Provide the [X, Y] coordinate of the cell's center where the given text is located.  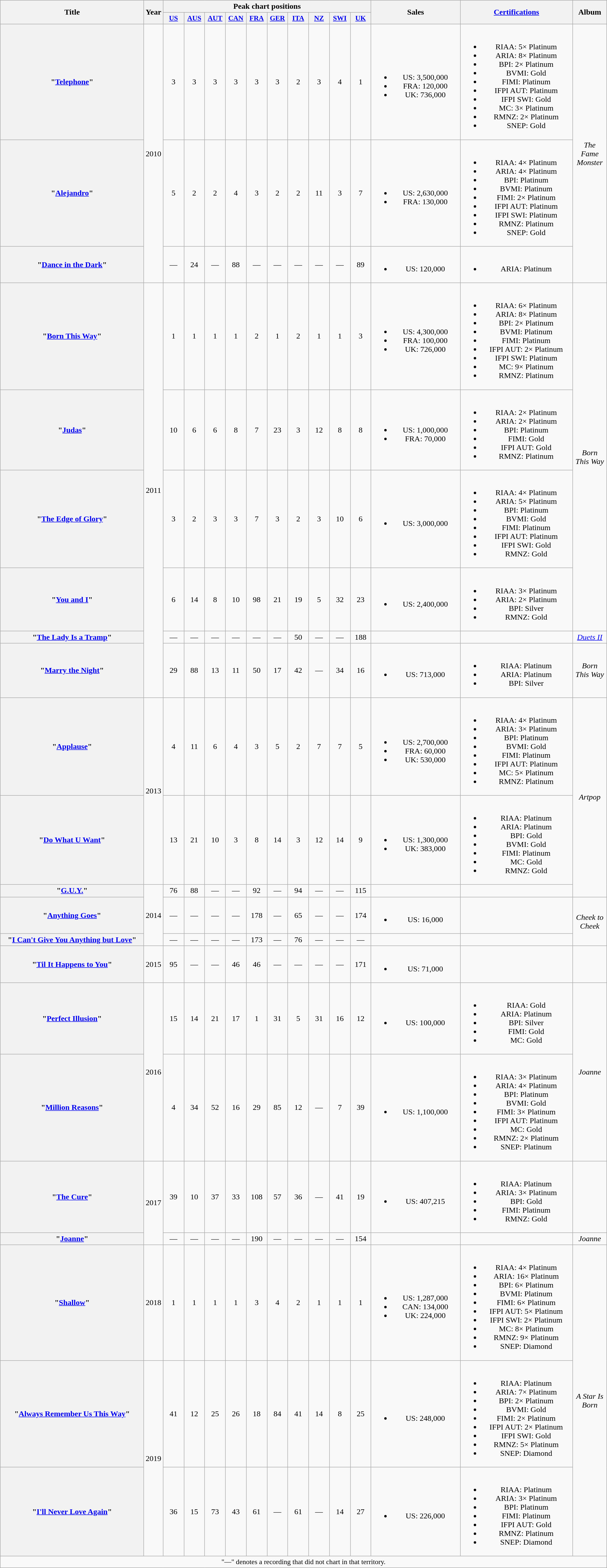
Year [154, 12]
US: 1,000,000FRA: 70,000 [416, 430]
US: 226,000 [416, 1512]
The Fame Monster [589, 153]
US: 4,300,000FRA: 100,000UK: 726,000 [416, 337]
AUS [194, 18]
173 [256, 940]
37 [215, 1196]
"Judas" [72, 430]
GER [278, 18]
RIAA: PlatinumARIA: 3× PlatinumBPI: GoldFIMI: PlatinumRMNZ: Gold [516, 1196]
9 [361, 840]
115 [361, 891]
84 [278, 1414]
SWI [340, 18]
"Applause" [72, 746]
RIAA: GoldARIA: PlatinumBPI: SilverFIMI: GoldMC: Gold [516, 1018]
Peak chart positions [267, 6]
US: 2,400,000 [416, 600]
RIAA: 4× PlatinumARIA: 3× PlatinumBPI: PlatinumBVMI: GoldFIMI: PlatinumIFPI AUT: PlatinumMC: 5× PlatinumRMNZ: Platinum [516, 746]
154 [361, 1239]
RIAA: 4× PlatinumARIA: 5× PlatinumBPI: PlatinumBVMI: GoldFIMI: PlatinumIFPI AUT: PlatinumIFPI SWI: GoldRMNZ: Gold [516, 519]
RIAA: 3× PlatinumARIA: 4× PlatinumBPI: PlatinumBVMI: GoldFIMI: 3× PlatinumIFPI AUT: PlatinumMC: GoldRMNZ: 2× PlatinumSNEP: Platinum [516, 1108]
2015 [154, 964]
73 [215, 1512]
US: 713,000 [416, 671]
65 [298, 915]
57 [278, 1196]
95 [173, 964]
"Alejandro" [72, 193]
US: 71,000 [416, 964]
"Do What U Want" [72, 840]
"—" denotes a recording that did not chart in that territory. [303, 1562]
2013 [154, 791]
RIAA: 3× PlatinumARIA: 2× PlatinumBPI: SilverRMNZ: Gold [516, 600]
US: 1,100,000 [416, 1108]
"The Cure" [72, 1196]
Sales [416, 12]
"Always Remember Us This Way" [72, 1414]
RIAA: PlatinumARIA: PlatinumBPI: Silver [516, 671]
188 [361, 637]
CAN [236, 18]
"Dance in the Dark" [72, 265]
US: 100,000 [416, 1018]
US: 3,500,000FRA: 120,000UK: 736,000 [416, 82]
"Born This Way" [72, 337]
US [173, 18]
RIAA: PlatinumARIA: PlatinumBPI: GoldBVMI: GoldFIMI: PlatinumMC: GoldRMNZ: Gold [516, 840]
Duets II [589, 637]
27 [361, 1512]
A Star Is Born [589, 1401]
"G.U.Y." [72, 891]
"Shallow" [72, 1303]
US: 1,287,000CAN: 134,000UK: 224,000 [416, 1303]
US: 120,000 [416, 265]
RIAA: 6× PlatinumARIA: 8× PlatinumBPI: 2× PlatinumBVMI: PlatinumFIMI: PlatinumIFPI AUT: 2× PlatinumIFPI SWI: PlatinumMC: 9× PlatinumRMNZ: Platinum [516, 337]
24 [194, 265]
52 [215, 1108]
RIAA: PlatinumARIA: 3× PlatinumBPI: PlatinumFIMI: PlatinumIFPI AUT: GoldRMNZ: PlatinumSNEP: Diamond [516, 1512]
190 [256, 1239]
108 [256, 1196]
US: 2,700,000FRA: 60,000UK: 530,000 [416, 746]
2010 [154, 153]
33 [236, 1196]
RIAA: 5× PlatinumARIA: 8× PlatinumBPI: 2× PlatinumBVMI: GoldFIMI: PlatinumIFPI AUT: PlatinumIFPI SWI: GoldMC: 3× PlatinumRMNZ: 2× PlatinumSNEP: Gold [516, 82]
89 [361, 265]
UK [361, 18]
"Million Reasons" [72, 1108]
18 [256, 1414]
ARIA: Platinum [516, 265]
32 [340, 600]
178 [256, 915]
43 [236, 1512]
98 [256, 600]
94 [298, 891]
26 [236, 1414]
42 [298, 671]
"Perfect Illusion" [72, 1018]
US: 16,000 [416, 915]
Title [72, 12]
2019 [154, 1458]
Cheek to Cheek [589, 921]
US: 3,000,000 [416, 519]
Album [589, 12]
"Marry the Night" [72, 671]
"You and I" [72, 600]
2014 [154, 915]
US: 407,215 [416, 1196]
85 [278, 1108]
"The Edge of Glory" [72, 519]
174 [361, 915]
"Telephone" [72, 82]
US: 2,630,000FRA: 130,000 [416, 193]
"Til It Happens to You" [72, 964]
"Joanne" [72, 1239]
2011 [154, 490]
NZ [319, 18]
AUT [215, 18]
"Anything Goes" [72, 915]
2018 [154, 1303]
FRA [256, 18]
2017 [154, 1203]
US: 248,000 [416, 1414]
RIAA: 4× PlatinumARIA: 4× PlatinumBPI: PlatinumBVMI: PlatinumFIMI: 2× PlatinumIFPI AUT: PlatinumIFPI SWI: PlatinumRMNZ: PlatinumSNEP: Gold [516, 193]
171 [361, 964]
US: 1,300,000UK: 383,000 [416, 840]
RIAA: PlatinumARIA: 7× PlatinumBPI: 2× PlatinumBVMI: GoldFIMI: 2× PlatinumIFPI AUT: 2× PlatinumIFPI SWI: GoldRMNZ: 5× PlatinumSNEP: Diamond [516, 1414]
ITA [298, 18]
Certifications [516, 12]
"I Can't Give You Anything but Love" [72, 940]
"The Lady Is a Tramp" [72, 637]
"I'll Never Love Again" [72, 1512]
Artpop [589, 797]
2016 [154, 1072]
RIAA: 2× PlatinumARIA: 2× PlatinumBPI: PlatinumFIMI: GoldIFPI AUT: GoldRMNZ: Platinum [516, 430]
92 [256, 891]
